For the text-containing cell, return its midpoint in (X, Y) coordinate format. 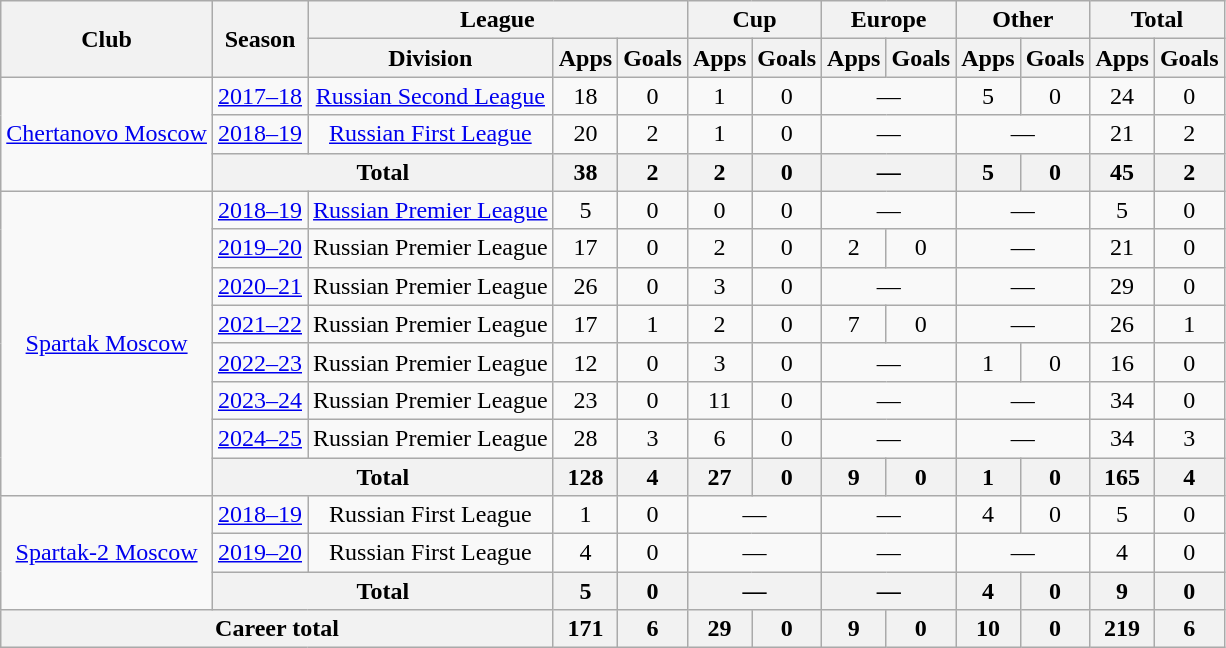
2021–22 (260, 324)
171 (585, 629)
2024–25 (260, 438)
165 (1122, 477)
28 (585, 438)
45 (1122, 172)
Season (260, 39)
23 (585, 400)
2023–24 (260, 400)
Spartak-2 Moscow (107, 553)
2022–23 (260, 362)
Chertanovo Moscow (107, 134)
219 (1122, 629)
11 (719, 400)
Cup (754, 20)
16 (1122, 362)
27 (719, 477)
Other (1023, 20)
20 (585, 134)
2020–21 (260, 286)
Club (107, 39)
24 (1122, 96)
Division (431, 58)
2017–18 (260, 96)
38 (585, 172)
128 (585, 477)
Russian Second League (431, 96)
10 (988, 629)
Career total (277, 629)
12 (585, 362)
Europe (889, 20)
League (498, 20)
18 (585, 96)
7 (854, 324)
Spartak Moscow (107, 343)
